Locate the cell with the specified text and output its [X, Y] center coordinate. 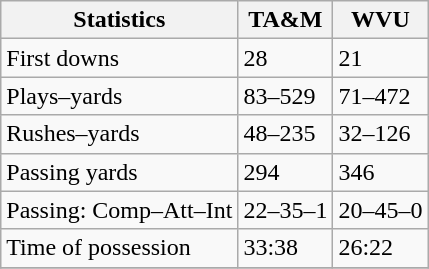
Plays–yards [120, 96]
First downs [120, 58]
Passing yards [120, 172]
WVU [380, 20]
Time of possession [120, 248]
32–126 [380, 134]
294 [286, 172]
48–235 [286, 134]
33:38 [286, 248]
22–35–1 [286, 210]
20–45–0 [380, 210]
71–472 [380, 96]
346 [380, 172]
TA&M [286, 20]
Statistics [120, 20]
21 [380, 58]
Passing: Comp–Att–Int [120, 210]
26:22 [380, 248]
83–529 [286, 96]
28 [286, 58]
Rushes–yards [120, 134]
